From the cell containing the given text, extract its center point as (x, y) coordinate. 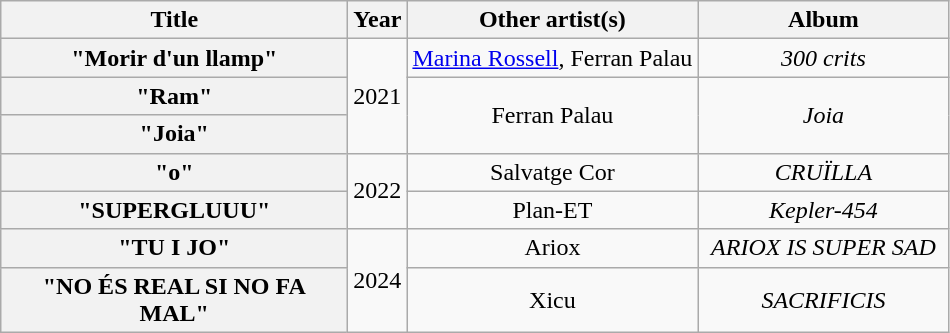
Ferran Palau (552, 115)
"NO ÉS REAL SI NO FA MAL" (174, 300)
"Ram" (174, 96)
300 crits (824, 58)
2021 (378, 96)
Salvatge Cor (552, 172)
Ariox (552, 248)
SACRIFICIS (824, 300)
Xicu (552, 300)
"Morir d'un llamp" (174, 58)
Album (824, 20)
"SUPERGLUUU" (174, 210)
Kepler-454 (824, 210)
"TU I JO" (174, 248)
2024 (378, 280)
Plan-ET (552, 210)
Other artist(s) (552, 20)
ARIOX IS SUPER SAD (824, 248)
Year (378, 20)
2022 (378, 191)
"Joia" (174, 134)
Joia (824, 115)
Marina Rossell, Ferran Palau (552, 58)
"o" (174, 172)
CRUÏLLA (824, 172)
Title (174, 20)
